Determine the [X, Y] coordinate at the center of the cell enclosing the given text.  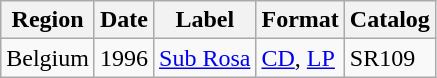
Sub Rosa [205, 58]
Label [205, 20]
1996 [124, 58]
Region [48, 20]
Belgium [48, 58]
SR109 [390, 58]
Catalog [390, 20]
Format [300, 20]
CD, LP [300, 58]
Date [124, 20]
